Detect which cell encompasses the target text, then output its [x, y] center coordinate. 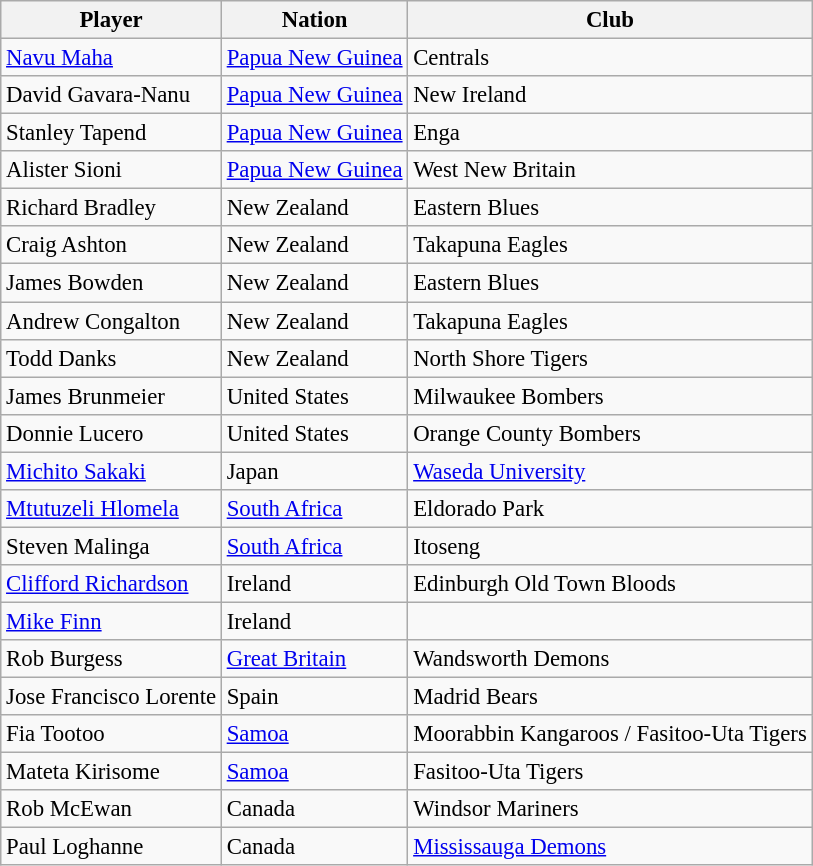
Fia Tootoo [112, 734]
Spain [314, 697]
Orange County Bombers [610, 433]
Navu Maha [112, 58]
Craig Ashton [112, 245]
Rob Burgess [112, 659]
Mike Finn [112, 621]
Club [610, 20]
Waseda University [610, 471]
Japan [314, 471]
Moorabbin Kangaroos / Fasitoo-Uta Tigers [610, 734]
Milwaukee Bombers [610, 396]
Fasitoo-Uta Tigers [610, 772]
David Gavara-Nanu [112, 95]
Madrid Bears [610, 697]
Mississauga Demons [610, 847]
Great Britain [314, 659]
North Shore Tigers [610, 358]
Richard Bradley [112, 208]
New Ireland [610, 95]
Donnie Lucero [112, 433]
Wandsworth Demons [610, 659]
Nation [314, 20]
Centrals [610, 58]
Michito Sakaki [112, 471]
James Bowden [112, 283]
Andrew Congalton [112, 321]
Steven Malinga [112, 546]
Paul Loghanne [112, 847]
Player [112, 20]
Itoseng [610, 546]
Clifford Richardson [112, 584]
Windsor Mariners [610, 809]
Alister Sioni [112, 170]
Mtutuzeli Hlomela [112, 509]
Rob McEwan [112, 809]
Enga [610, 133]
Todd Danks [112, 358]
West New Britain [610, 170]
Jose Francisco Lorente [112, 697]
Stanley Tapend [112, 133]
Mateta Kirisome [112, 772]
Eldorado Park [610, 509]
Edinburgh Old Town Bloods [610, 584]
James Brunmeier [112, 396]
